For the text-containing cell, return its midpoint in (x, y) coordinate format. 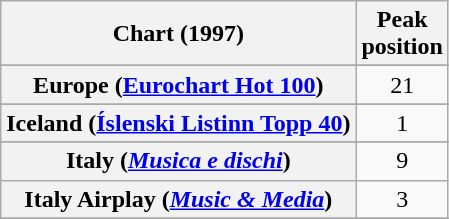
3 (402, 199)
Italy (Musica e dischi) (178, 161)
21 (402, 85)
Italy Airplay (Music & Media) (178, 199)
Iceland (Íslenski Listinn Topp 40) (178, 123)
9 (402, 161)
Peakposition (402, 34)
Europe (Eurochart Hot 100) (178, 85)
Chart (1997) (178, 34)
1 (402, 123)
